Identify which cell holds the provided text, then report its (x, y) central coordinate. 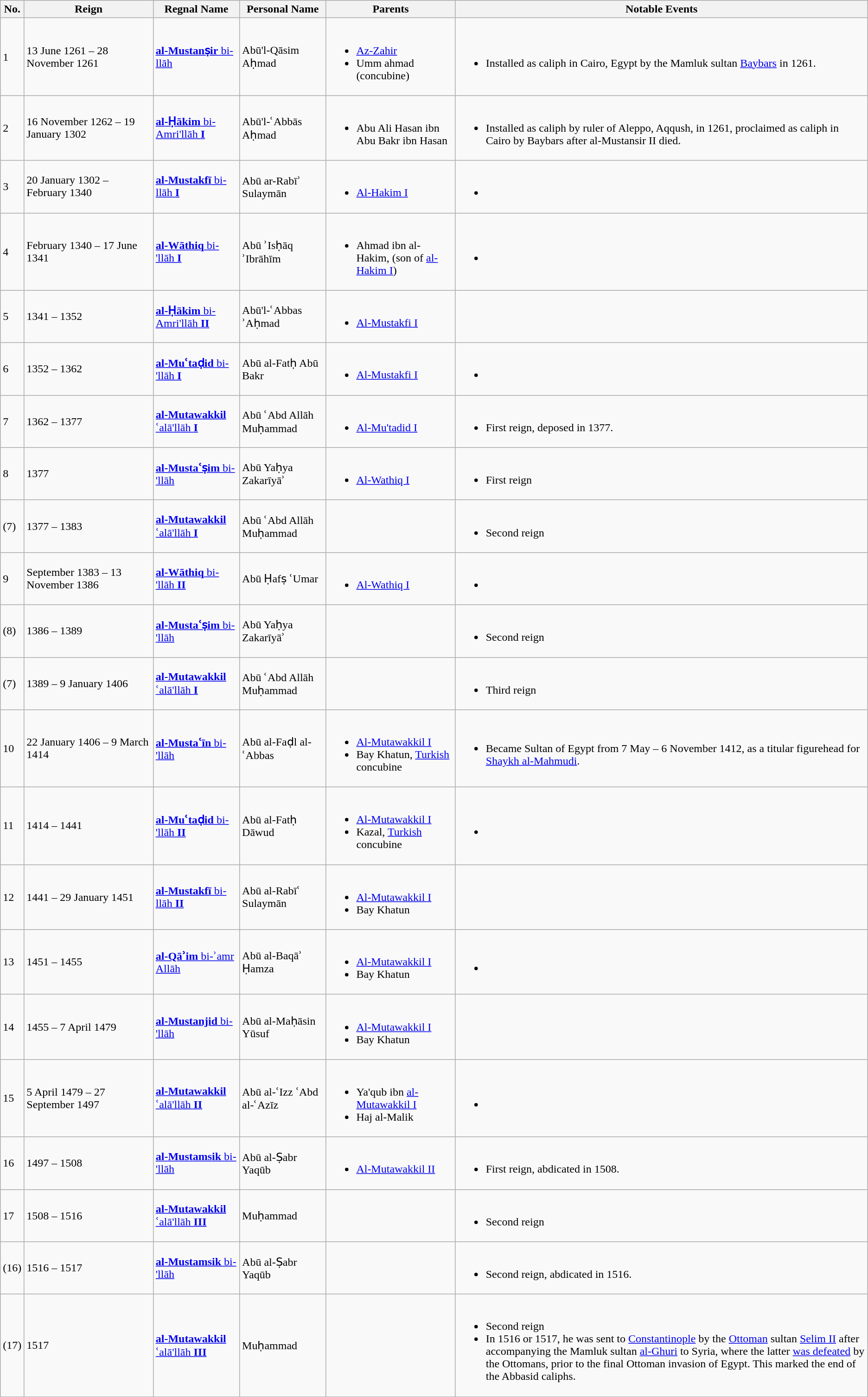
11 (12, 826)
1516 – 1517 (89, 1268)
1517 (89, 1346)
3 (12, 186)
20 January 1302 – February 1340 (89, 186)
Al-Mutawakkil IBay Khatun, Turkish concubine (390, 748)
First reign (661, 474)
al-Mustanṣir bi-llāh (196, 57)
al-Muʿtaḍid bi-'llāh I (196, 369)
1508 – 1516 (89, 1216)
16 (12, 1163)
First reign, deposed in 1377. (661, 421)
13 June 1261 – 28 November 1261 (89, 57)
1362 – 1377 (89, 421)
Abū al-ʿIzz ʿAbd al-ʿAzīz (283, 1098)
(8) (12, 631)
al-Mustakfī bi-llāh II (196, 897)
Abū'l-ʿAbbas ʾAḥmad (283, 316)
7 (12, 421)
Installed as caliph by ruler of Aleppo, Aqqush, in 1261, proclaimed as caliph in Cairo by Baybars after al-Mustansir II died. (661, 128)
al-Qāʾim bi-ʾamr Allāh (196, 962)
Ya'qub ibn al-Mutawakkil IHaj al-Malik (390, 1098)
8 (12, 474)
Ahmad ibn al-Hakim, (son of al-Hakim I) (390, 251)
1497 – 1508 (89, 1163)
September 1383 – 13 November 1386 (89, 579)
Abū ʾIsḥāq ʾIbrāhīm (283, 251)
al-Ḥākim bi-Amri'llāh II (196, 316)
Third reign (661, 683)
Az-ZahirUmm ahmad (concubine) (390, 57)
Abū al-Rabīʿ Sulaymān (283, 897)
Regnal Name (196, 9)
al-Mustanjid bi-'llāh (196, 1027)
Abū ar-Rabīʾ Sulaymān (283, 186)
First reign, abdicated in 1508. (661, 1163)
1441 – 29 January 1451 (89, 897)
1341 – 1352 (89, 316)
al-Mustakfī bi-llāh I (196, 186)
2 (12, 128)
14 (12, 1027)
1386 – 1389 (89, 631)
12 (12, 897)
(16) (12, 1268)
Abū al-Faḍl al-ʿAbbas (283, 748)
Abū al-Fatḥ Abū Bakr (283, 369)
Al-Mutawakkil II (390, 1163)
al-Wāthiq bi-'llāh II (196, 579)
Reign (89, 9)
22 January 1406 – 9 March 1414 (89, 748)
Al-Mutawakkil IKazal, Turkish concubine (390, 826)
al-Ḥākim bi-Amri'llāh I (196, 128)
Abū'l-Qāsim Aḥmad (283, 57)
Abū'l-ʿAbbās Aḥmad (283, 128)
1377 (89, 474)
1389 – 9 January 1406 (89, 683)
6 (12, 369)
Abū Ḥafṣ ʿUmar (283, 579)
(17) (12, 1346)
Abu Ali Hasan ibn Abu Bakr ibn Hasan (390, 128)
17 (12, 1216)
15 (12, 1098)
No. (12, 9)
1455 – 7 April 1479 (89, 1027)
February 1340 – 17 June 1341 (89, 251)
4 (12, 251)
13 (12, 962)
16 November 1262 – 19 January 1302 (89, 128)
Notable Events (661, 9)
1352 – 1362 (89, 369)
Parents (390, 9)
al-Mustaʿīn bi-'llāh (196, 748)
Abū al-Baqāʾ Ḥamza (283, 962)
Second reign, abdicated in 1516. (661, 1268)
al-Muʿtaḍid bi-'llāh II (196, 826)
5 April 1479 – 27 September 1497 (89, 1098)
1377 – 1383 (89, 526)
Abū al-Fatḥ Dāwud (283, 826)
Personal Name (283, 9)
Installed as caliph in Cairo, Egypt by the Mamluk sultan Baybars in 1261. (661, 57)
al-Mutawakkil ʿalā'llāh II (196, 1098)
1414 – 1441 (89, 826)
9 (12, 579)
Abū al-Maḥāsin Yūsuf (283, 1027)
5 (12, 316)
Became Sultan of Egypt from 7 May – 6 November 1412, as a titular figurehead for Shaykh al-Mahmudi. (661, 748)
1451 – 1455 (89, 962)
10 (12, 748)
al-Wāthiq bi-'llāh I (196, 251)
1 (12, 57)
Al-Mu'tadid I (390, 421)
Al-Hakim I (390, 186)
